Identify which cell holds the provided text, then report its [X, Y] central coordinate. 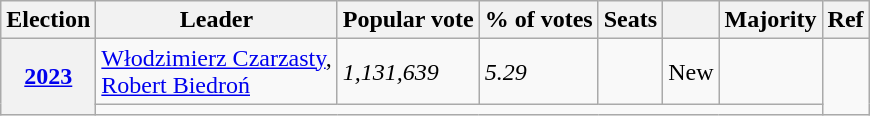
% of votes [538, 20]
Leader [216, 20]
Election [48, 20]
New [691, 72]
Włodzimierz Czarzasty,Robert Biedroń [216, 72]
2023 [48, 77]
5.29 [538, 72]
Popular vote [408, 20]
Seats [630, 20]
Ref [846, 20]
1,131,639 [408, 72]
Majority [770, 20]
